Output the [X, Y] coordinate of the center of the cell containing the given text.  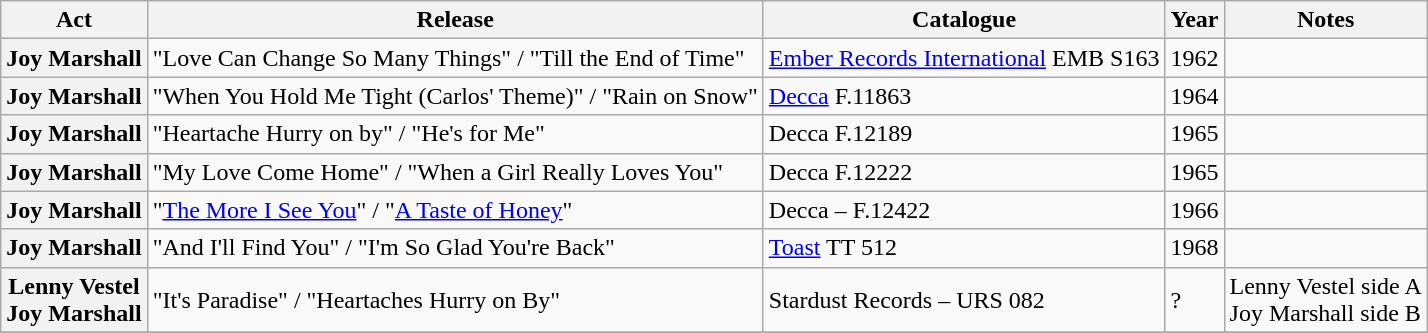
? [1194, 300]
Release [455, 20]
1964 [1194, 96]
Act [74, 20]
1962 [1194, 58]
Decca – F.12422 [964, 210]
Year [1194, 20]
Catalogue [964, 20]
Toast TT 512 [964, 248]
1968 [1194, 248]
"The More I See You" / "A Taste of Honey" [455, 210]
Ember Records International EMB S163 [964, 58]
"My Love Come Home" / "When a Girl Really Loves You" [455, 172]
"And I'll Find You" / "I'm So Glad You're Back" [455, 248]
"Love Can Change So Many Things" / "Till the End of Time" [455, 58]
Decca F.12222 [964, 172]
Stardust Records – URS 082 [964, 300]
Lenny Vestel side A Joy Marshall side B [1326, 300]
Decca F.12189 [964, 134]
"It's Paradise" / "Heartaches Hurry on By" [455, 300]
Lenny Vestel Joy Marshall [74, 300]
"When You Hold Me Tight (Carlos' Theme)" / "Rain on Snow" [455, 96]
Decca F.11863 [964, 96]
"Heartache Hurry on by" / "He's for Me" [455, 134]
Notes [1326, 20]
1966 [1194, 210]
